Return (x, y) of the center of cell containing provided text 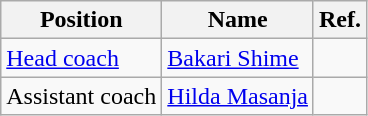
Ref. (340, 20)
Assistant coach (82, 96)
Hilda Masanja (238, 96)
Bakari Shime (238, 58)
Head coach (82, 58)
Name (238, 20)
Position (82, 20)
